Output the [x, y] coordinate of the center of the cell containing the given text.  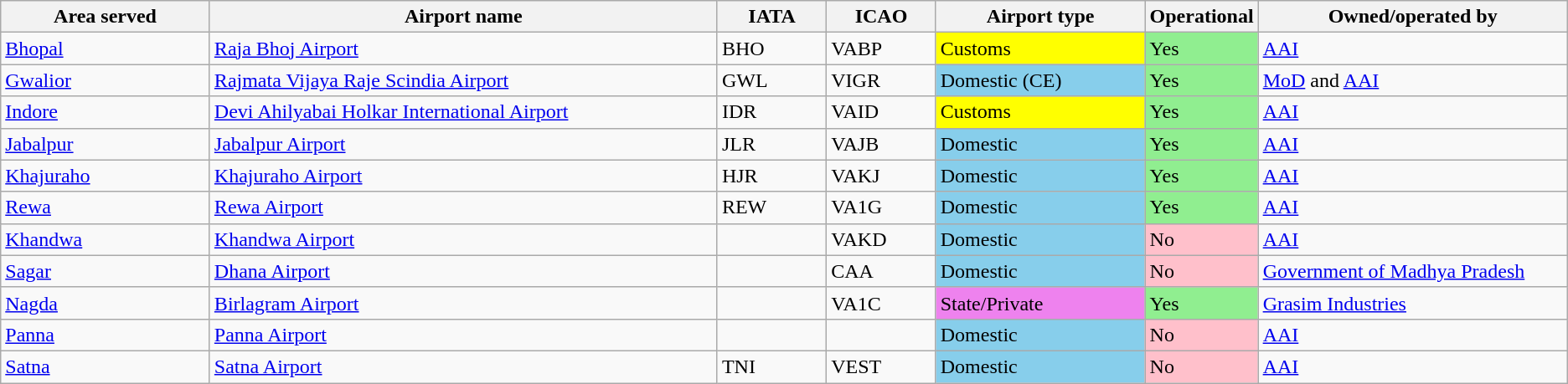
Bhopal [106, 49]
Gwalior [106, 80]
Airport type [1040, 17]
VA1C [881, 303]
VAJB [881, 144]
BHO [771, 49]
Grasim Industries [1412, 303]
Operational [1201, 17]
VIGR [881, 80]
Khandwa Airport [463, 239]
Devi Ahilyabai Holkar International Airport [463, 112]
Jabalpur [106, 144]
VAKJ [881, 176]
Khandwa [106, 239]
Birlagram Airport [463, 303]
State/Private [1040, 303]
Government of Madhya Pradesh [1412, 271]
IDR [771, 112]
HJR [771, 176]
Khajuraho [106, 176]
VEST [881, 366]
Area served [106, 17]
Raja Bhoj Airport [463, 49]
Jabalpur Airport [463, 144]
VABP [881, 49]
Domestic (CE) [1040, 80]
CAA [881, 271]
Sagar [106, 271]
Indore [106, 112]
Rewa Airport [463, 207]
IATA [771, 17]
Satna Airport [463, 366]
REW [771, 207]
JLR [771, 144]
Airport name [463, 17]
ICAO [881, 17]
Satna [106, 366]
TNI [771, 366]
Panna [106, 335]
VA1G [881, 207]
Rajmata Vijaya Raje Scindia Airport [463, 80]
GWL [771, 80]
Owned/operated by [1412, 17]
VAID [881, 112]
Nagda [106, 303]
Panna Airport [463, 335]
Dhana Airport [463, 271]
VAKD [881, 239]
Khajuraho Airport [463, 176]
MoD and AAI [1412, 80]
Rewa [106, 207]
